Locate the cell with the specified text and output its [x, y] center coordinate. 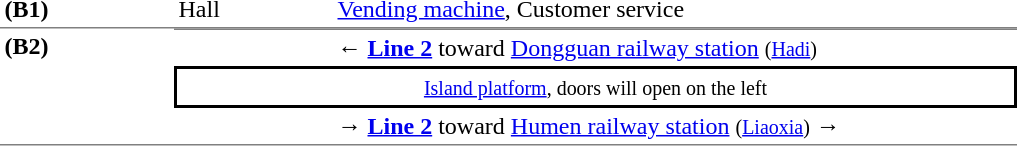
Island platform, doors will open on the left [596, 87]
→ Line 2 toward Humen railway station (Liaoxia) → [675, 127]
← Line 2 toward Dongguan railway station (Hadi) [675, 47]
(B2) [87, 86]
